Search for the cell housing the specified text and yield its (X, Y) center coordinate. 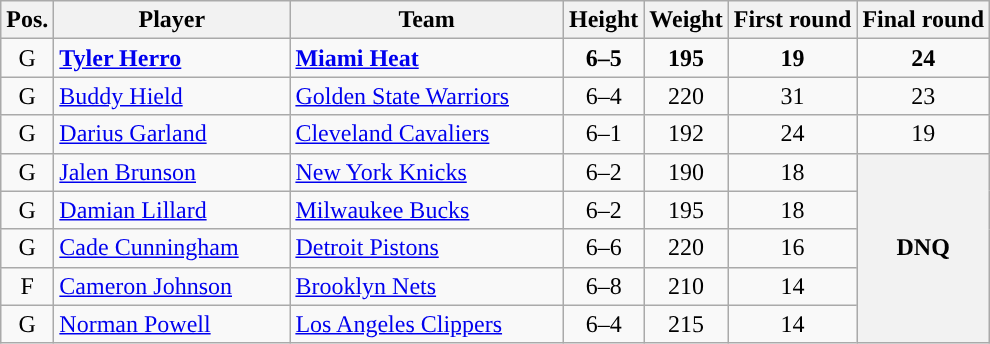
Buddy Hield (172, 96)
First round (792, 20)
Brooklyn Nets (427, 286)
6–6 (603, 248)
Golden State Warriors (427, 96)
Darius Garland (172, 134)
210 (686, 286)
6–5 (603, 58)
215 (686, 324)
Tyler Herro (172, 58)
Los Angeles Clippers (427, 324)
Player (172, 20)
6–1 (603, 134)
Norman Powell (172, 324)
16 (792, 248)
Pos. (28, 20)
Jalen Brunson (172, 172)
Height (603, 20)
Cameron Johnson (172, 286)
23 (924, 96)
Final round (924, 20)
Weight (686, 20)
6–8 (603, 286)
Detroit Pistons (427, 248)
192 (686, 134)
31 (792, 96)
Cade Cunningham (172, 248)
Damian Lillard (172, 210)
DNQ (924, 248)
Team (427, 20)
190 (686, 172)
New York Knicks (427, 172)
Miami Heat (427, 58)
Cleveland Cavaliers (427, 134)
Milwaukee Bucks (427, 210)
F (28, 286)
